From the cell containing the given text, extract its center point as [x, y] coordinate. 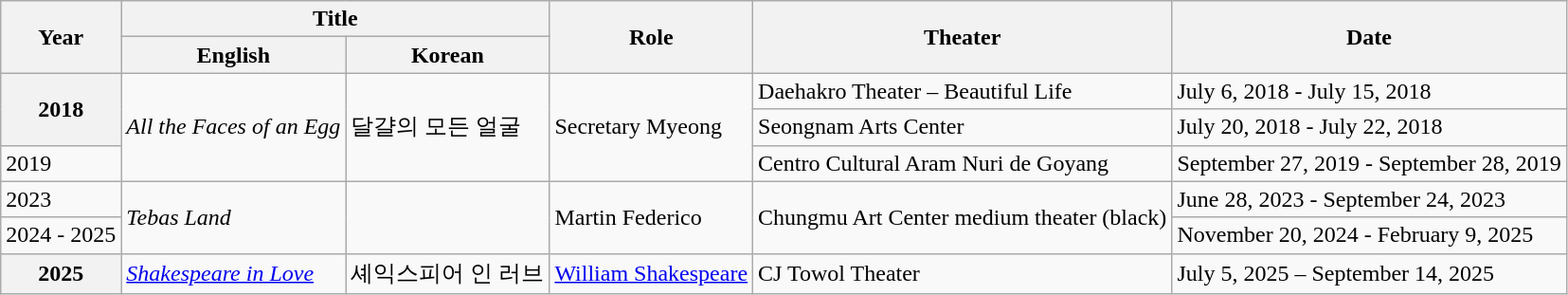
2025 [61, 273]
July 6, 2018 - July 15, 2018 [1369, 91]
Tebas Land [233, 217]
William Shakespeare [652, 273]
Role [652, 37]
2023 [61, 199]
June 28, 2023 - September 24, 2023 [1369, 199]
Year [61, 37]
달걀의 모든 얼굴 [447, 127]
Chungmu Art Center medium theater (black) [963, 217]
Korean [447, 55]
2018 [61, 109]
July 20, 2018 - July 22, 2018 [1369, 127]
Theater [963, 37]
2024 - 2025 [61, 235]
Date [1369, 37]
September 27, 2019 - September 28, 2019 [1369, 163]
English [233, 55]
셰익스피어 인 러브 [447, 273]
All the Faces of an Egg [233, 127]
CJ Towol Theater [963, 273]
November 20, 2024 - February 9, 2025 [1369, 235]
2019 [61, 163]
Secretary Myeong [652, 127]
Title [335, 19]
Daehakro Theater – Beautiful Life [963, 91]
Centro Cultural Aram Nuri de Goyang [963, 163]
July 5, 2025 – September 14, 2025 [1369, 273]
Seongnam Arts Center [963, 127]
Martin Federico [652, 217]
Shakespeare in Love [233, 273]
